For the text-containing cell, return its midpoint in (x, y) coordinate format. 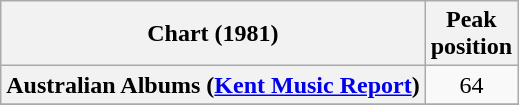
Australian Albums (Kent Music Report) (213, 85)
Peakposition (471, 34)
Chart (1981) (213, 34)
64 (471, 85)
